Extract the [X, Y] coordinate from the center of the cell holding the provided text.  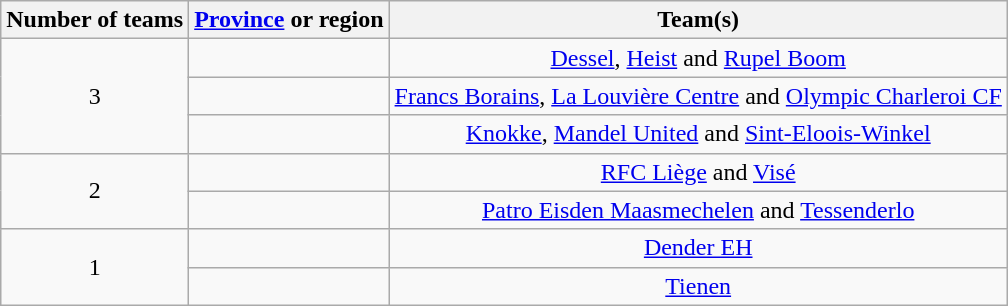
Tienen [698, 286]
Dessel, Heist and Rupel Boom [698, 58]
Team(s) [698, 20]
Knokke, Mandel United and Sint-Eloois-Winkel [698, 134]
Dender EH [698, 248]
Province or region [289, 20]
Francs Borains, La Louvière Centre and Olympic Charleroi CF [698, 96]
3 [95, 96]
Number of teams [95, 20]
2 [95, 191]
RFC Liège and Visé [698, 172]
1 [95, 267]
Patro Eisden Maasmechelen and Tessenderlo [698, 210]
